Search for the cell housing the specified text and yield its [x, y] center coordinate. 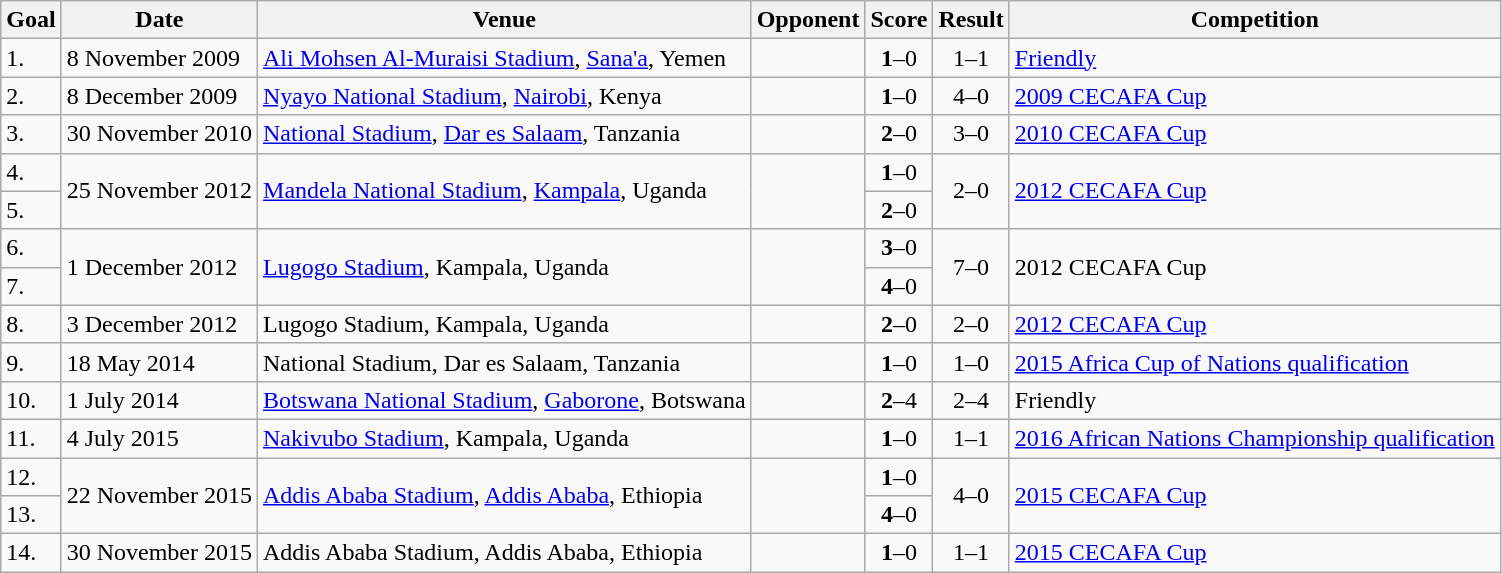
4. [31, 172]
14. [31, 553]
2016 African Nations Championship qualification [1254, 438]
7–0 [971, 267]
Opponent [808, 20]
Nakivubo Stadium, Kampala, Uganda [505, 438]
Date [159, 20]
3. [31, 134]
13. [31, 515]
Competition [1254, 20]
9. [31, 362]
Goal [31, 20]
2010 CECAFA Cup [1254, 134]
1 December 2012 [159, 267]
Result [971, 20]
Score [899, 20]
7. [31, 286]
Ali Mohsen Al-Muraisi Stadium, Sana'a, Yemen [505, 58]
8 November 2009 [159, 58]
8 December 2009 [159, 96]
30 November 2010 [159, 134]
3 December 2012 [159, 324]
6. [31, 248]
1. [31, 58]
8. [31, 324]
Nyayo National Stadium, Nairobi, Kenya [505, 96]
11. [31, 438]
5. [31, 210]
2015 Africa Cup of Nations qualification [1254, 362]
1 July 2014 [159, 400]
Mandela National Stadium, Kampala, Uganda [505, 191]
22 November 2015 [159, 496]
2. [31, 96]
4 July 2015 [159, 438]
Venue [505, 20]
2009 CECAFA Cup [1254, 96]
10. [31, 400]
25 November 2012 [159, 191]
30 November 2015 [159, 553]
12. [31, 477]
Botswana National Stadium, Gaborone, Botswana [505, 400]
18 May 2014 [159, 362]
